For the text-containing cell, return its midpoint in [x, y] coordinate format. 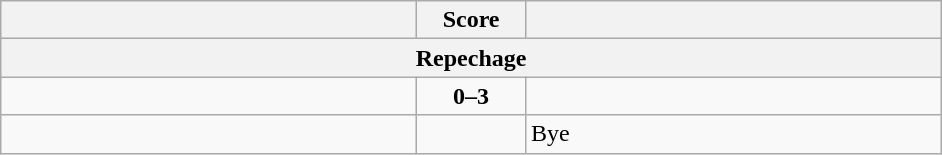
0–3 [472, 96]
Repechage [472, 58]
Score [472, 20]
Bye [733, 134]
